Pinpoint the cell where the given text exists, returning its (X, Y) midpoint coordinate. 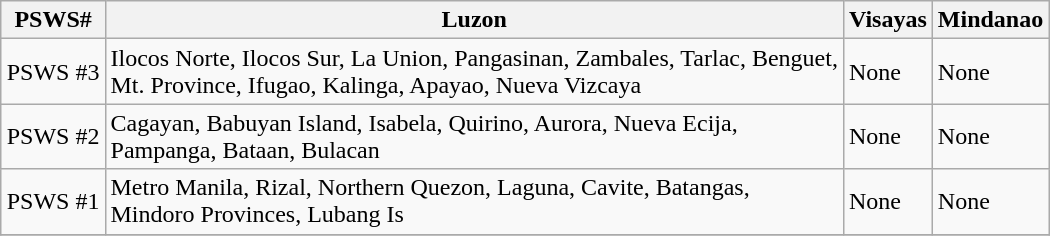
PSWS #3 (53, 72)
Ilocos Norte, Ilocos Sur, La Union, Pangasinan, Zambales, Tarlac, Benguet, Mt. Province, Ifugao, Kalinga, Apayao, Nueva Vizcaya (474, 72)
Visayas (888, 20)
Mindanao (990, 20)
PSWS# (53, 20)
PSWS #2 (53, 136)
Metro Manila, Rizal, Northern Quezon, Laguna, Cavite, Batangas, Mindoro Provinces, Lubang Is (474, 202)
PSWS #1 (53, 202)
Luzon (474, 20)
Cagayan, Babuyan Island, Isabela, Quirino, Aurora, Nueva Ecija, Pampanga, Bataan, Bulacan (474, 136)
